Detect which cell encompasses the target text, then output its (x, y) center coordinate. 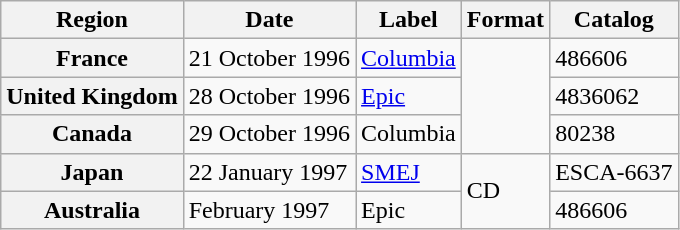
United Kingdom (92, 96)
Format (505, 20)
ESCA-6637 (614, 172)
4836062 (614, 96)
80238 (614, 134)
CD (505, 191)
Canada (92, 134)
21 October 1996 (269, 58)
28 October 1996 (269, 96)
Catalog (614, 20)
Australia (92, 210)
SMEJ (409, 172)
Date (269, 20)
February 1997 (269, 210)
Region (92, 20)
29 October 1996 (269, 134)
Japan (92, 172)
22 January 1997 (269, 172)
France (92, 58)
Label (409, 20)
